Identify which cell holds the provided text, then report its [X, Y] central coordinate. 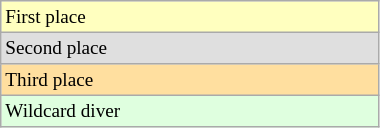
Third place [190, 80]
Second place [190, 48]
First place [190, 17]
Wildcard diver [190, 111]
